For the text-containing cell, return its midpoint in [x, y] coordinate format. 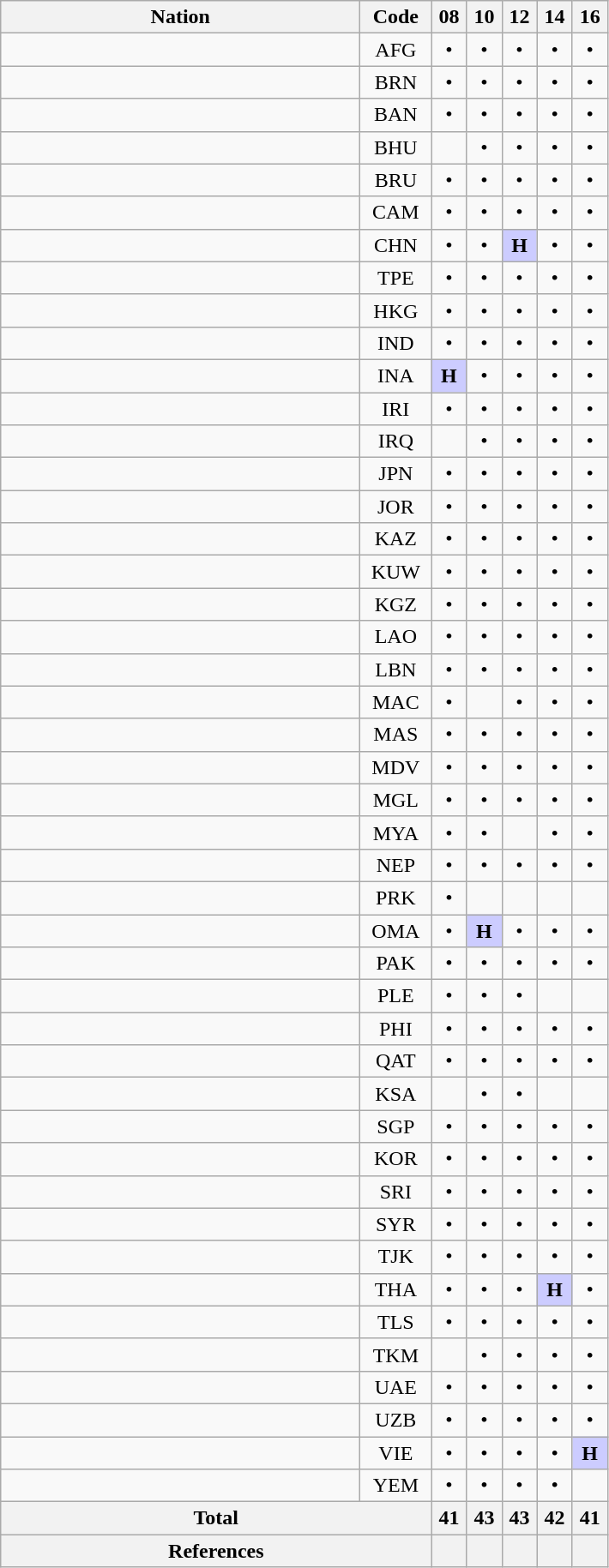
IRQ [396, 442]
THA [396, 1289]
BAN [396, 115]
INA [396, 375]
UAE [396, 1387]
CAM [396, 213]
MAC [396, 702]
OMA [396, 930]
IND [396, 343]
NEP [396, 865]
JPN [396, 474]
PRK [396, 898]
HKG [396, 310]
MYA [396, 832]
QAT [396, 1061]
BHU [396, 147]
KSA [396, 1094]
MDV [396, 767]
SRI [396, 1192]
AFG [396, 50]
JOR [396, 507]
14 [554, 17]
UZB [396, 1420]
KOR [396, 1159]
SYR [396, 1224]
12 [520, 17]
KGZ [396, 604]
16 [590, 17]
References [216, 1551]
MGL [396, 800]
TJK [396, 1257]
VIE [396, 1453]
Code [396, 17]
42 [554, 1518]
Nation [180, 17]
SGP [396, 1126]
BRN [396, 82]
10 [484, 17]
MAS [396, 735]
PHI [396, 1029]
IRI [396, 409]
LBN [396, 670]
TPE [396, 278]
CHN [396, 245]
PAK [396, 964]
BRU [396, 180]
YEM [396, 1486]
Total [216, 1518]
08 [449, 17]
TLS [396, 1322]
TKM [396, 1355]
LAO [396, 637]
PLE [396, 996]
KAZ [396, 539]
KUW [396, 572]
